Return the (x, y) coordinate for the center point of the cell that contains the specified text.  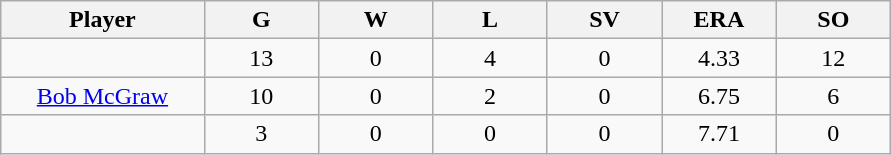
13 (261, 58)
6.75 (719, 96)
2 (490, 96)
Bob McGraw (102, 96)
4 (490, 58)
Player (102, 20)
6 (834, 96)
12 (834, 58)
L (490, 20)
G (261, 20)
SV (604, 20)
3 (261, 134)
ERA (719, 20)
7.71 (719, 134)
SO (834, 20)
10 (261, 96)
4.33 (719, 58)
W (376, 20)
